Scan for the cell matching the given text and deliver its [x, y] coordinate at center. 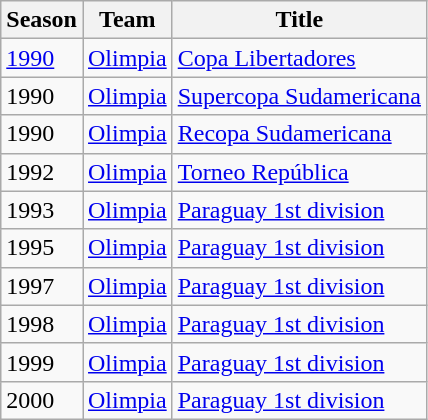
Recopa Sudamericana [299, 134]
Season [42, 20]
Torneo República [299, 172]
1999 [42, 362]
Title [299, 20]
Team [127, 20]
Copa Libertadores [299, 58]
1993 [42, 210]
1998 [42, 324]
2000 [42, 400]
Supercopa Sudamericana [299, 96]
1995 [42, 248]
1997 [42, 286]
1992 [42, 172]
